Pinpoint the cell where the given text exists, returning its [x, y] midpoint coordinate. 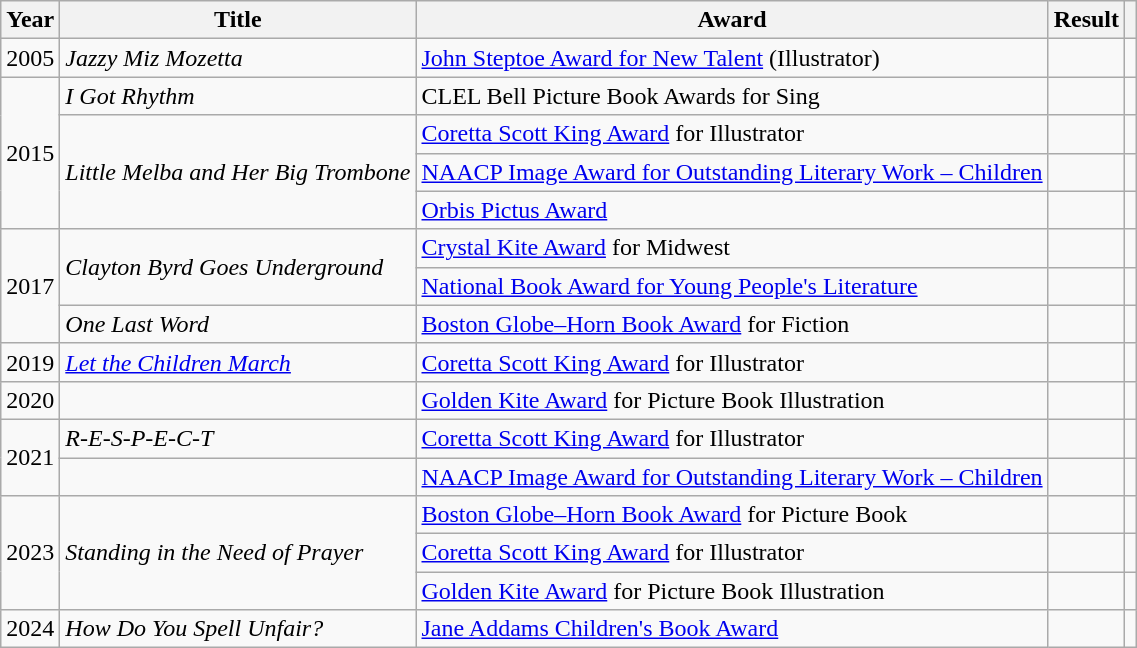
2021 [30, 457]
Standing in the Need of Prayer [238, 553]
Boston Globe–Horn Book Award for Fiction [732, 324]
John Steptoe Award for New Talent (Illustrator) [732, 58]
Title [238, 20]
2024 [30, 629]
Award [732, 20]
Jane Addams Children's Book Award [732, 629]
R-E-S-P-E-C-T [238, 438]
2005 [30, 58]
National Book Award for Young People's Literature [732, 286]
Result [1086, 20]
Clayton Byrd Goes Underground [238, 267]
Orbis Pictus Award [732, 210]
One Last Word [238, 324]
Crystal Kite Award for Midwest [732, 248]
Jazzy Miz Mozetta [238, 58]
2023 [30, 553]
How Do You Spell Unfair? [238, 629]
2019 [30, 362]
CLEL Bell Picture Book Awards for Sing [732, 96]
2017 [30, 286]
2020 [30, 400]
Let the Children March [238, 362]
2015 [30, 153]
Boston Globe–Horn Book Award for Picture Book [732, 515]
Year [30, 20]
I Got Rhythm [238, 96]
Little Melba and Her Big Trombone [238, 172]
